Identify which cell holds the provided text, then report its [x, y] central coordinate. 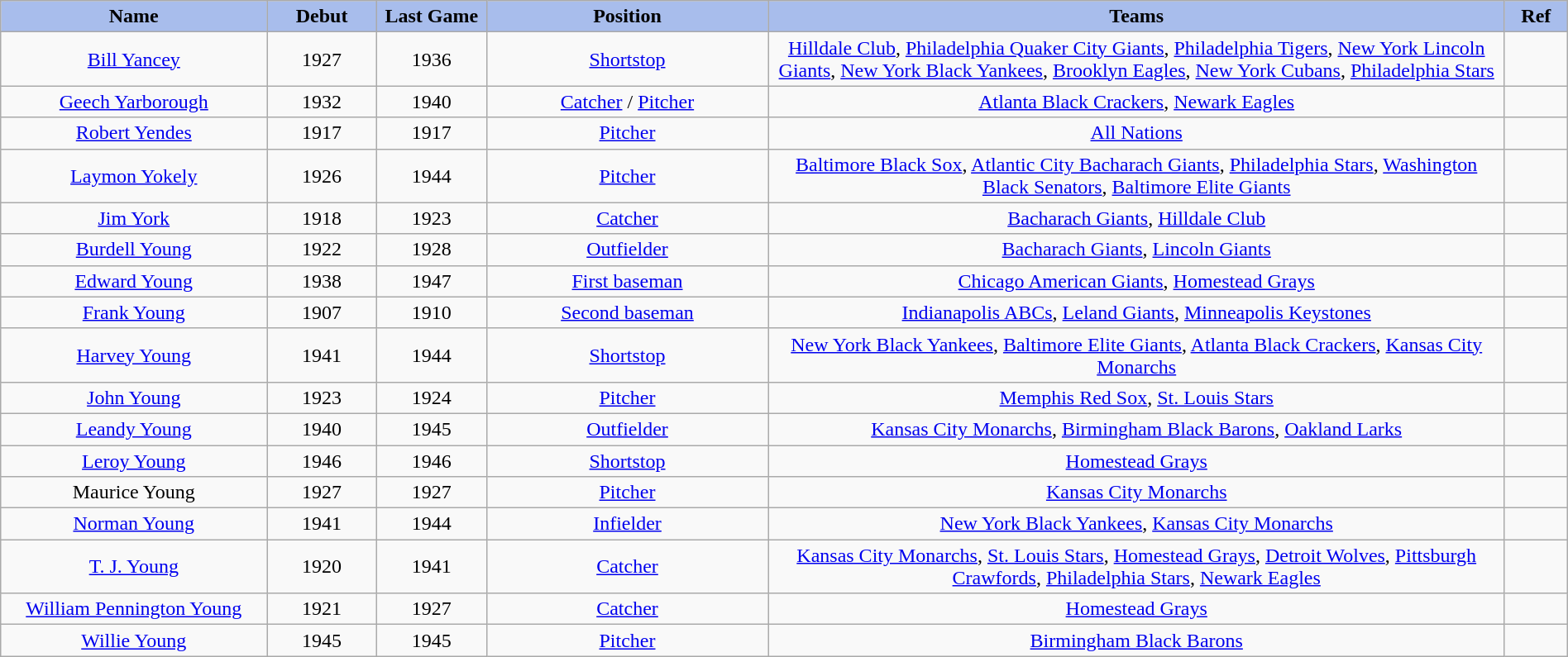
Maurice Young [134, 493]
Leandy Young [134, 429]
Robert Yendes [134, 133]
Frank Young [134, 312]
1947 [432, 281]
1924 [432, 398]
Chicago American Giants, Homestead Grays [1136, 281]
Second baseman [627, 312]
Infielder [627, 524]
John Young [134, 398]
1936 [432, 60]
All Nations [1136, 133]
Last Game [432, 17]
T. J. Young [134, 567]
1922 [323, 250]
1921 [323, 609]
Kansas City Monarchs, St. Louis Stars, Homestead Grays, Detroit Wolves, Pittsburgh Crawfords, Philadelphia Stars, Newark Eagles [1136, 567]
Willie Young [134, 640]
Bacharach Giants, Lincoln Giants [1136, 250]
Leroy Young [134, 460]
Atlanta Black Crackers, Newark Eagles [1136, 102]
1938 [323, 281]
Birmingham Black Barons [1136, 640]
Debut [323, 17]
1920 [323, 567]
1928 [432, 250]
Norman Young [134, 524]
Laymon Yokely [134, 175]
Memphis Red Sox, St. Louis Stars [1136, 398]
Indianapolis ABCs, Leland Giants, Minneapolis Keystones [1136, 312]
Geech Yarborough [134, 102]
Catcher / Pitcher [627, 102]
New York Black Yankees, Kansas City Monarchs [1136, 524]
Kansas City Monarchs [1136, 493]
1918 [323, 218]
Bacharach Giants, Hilldale Club [1136, 218]
Baltimore Black Sox, Atlantic City Bacharach Giants, Philadelphia Stars, Washington Black Senators, Baltimore Elite Giants [1136, 175]
Harvey Young [134, 355]
Name [134, 17]
Burdell Young [134, 250]
1910 [432, 312]
1926 [323, 175]
Ref [1536, 17]
Edward Young [134, 281]
William Pennington Young [134, 609]
Teams [1136, 17]
New York Black Yankees, Baltimore Elite Giants, Atlanta Black Crackers, Kansas City Monarchs [1136, 355]
1907 [323, 312]
Kansas City Monarchs, Birmingham Black Barons, Oakland Larks [1136, 429]
Jim York [134, 218]
Position [627, 17]
First baseman [627, 281]
1932 [323, 102]
Bill Yancey [134, 60]
